Find where the given text appears and provide that cell's center as [x, y] coordinate. 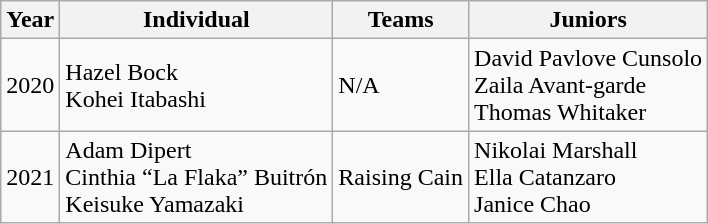
David Pavlove Cunsolo Zaila Avant-garde Thomas Whitaker [588, 85]
Teams [401, 20]
Nikolai Marshall Ella Catanzaro Janice Chao [588, 177]
2021 [30, 177]
Hazel Bock Kohei Itabashi [196, 85]
Juniors [588, 20]
N/A [401, 85]
2020 [30, 85]
Raising Cain [401, 177]
Adam Dipert Cinthia “La Flaka” Buitrón Keisuke Yamazaki [196, 177]
Individual [196, 20]
Year [30, 20]
